Capture the cell that displays the provided text and extract its [x, y] central coordinate. 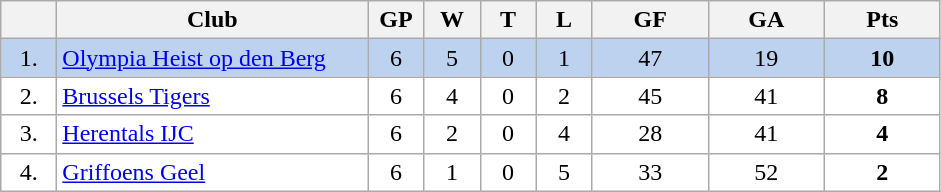
T [508, 20]
Pts [882, 20]
4. [29, 172]
GA [766, 20]
8 [882, 96]
2. [29, 96]
47 [650, 58]
33 [650, 172]
Griffoens Geel [212, 172]
45 [650, 96]
L [564, 20]
19 [766, 58]
GP [396, 20]
Brussels Tigers [212, 96]
3. [29, 134]
Club [212, 20]
1. [29, 58]
28 [650, 134]
Olympia Heist op den Berg [212, 58]
10 [882, 58]
W [452, 20]
52 [766, 172]
GF [650, 20]
Herentals IJC [212, 134]
